Pinpoint the cell where the given text exists, returning its (X, Y) midpoint coordinate. 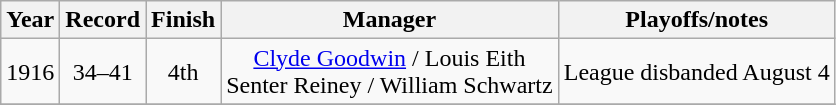
34–41 (103, 72)
Record (103, 20)
Year (30, 20)
1916 (30, 72)
Manager (390, 20)
Playoffs/notes (696, 20)
4th (184, 72)
Clyde Goodwin / Louis Eith Senter Reiney / William Schwartz (390, 72)
League disbanded August 4 (696, 72)
Finish (184, 20)
